Find where the given text appears and provide that cell's center as [x, y] coordinate. 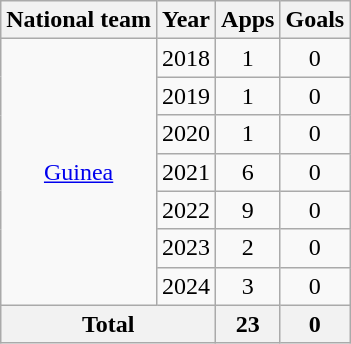
2020 [186, 134]
2 [248, 248]
2018 [186, 58]
2023 [186, 248]
3 [248, 286]
2021 [186, 172]
Year [186, 20]
6 [248, 172]
2024 [186, 286]
Guinea [79, 172]
Goals [315, 20]
National team [79, 20]
9 [248, 210]
2022 [186, 210]
Apps [248, 20]
2019 [186, 96]
23 [248, 324]
Total [108, 324]
